Provide the (X, Y) coordinate of the cell's center where the given text is located.  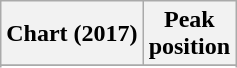
Peak position (189, 34)
Chart (2017) (72, 34)
